Find where the given text appears and provide that cell's center as (x, y) coordinate. 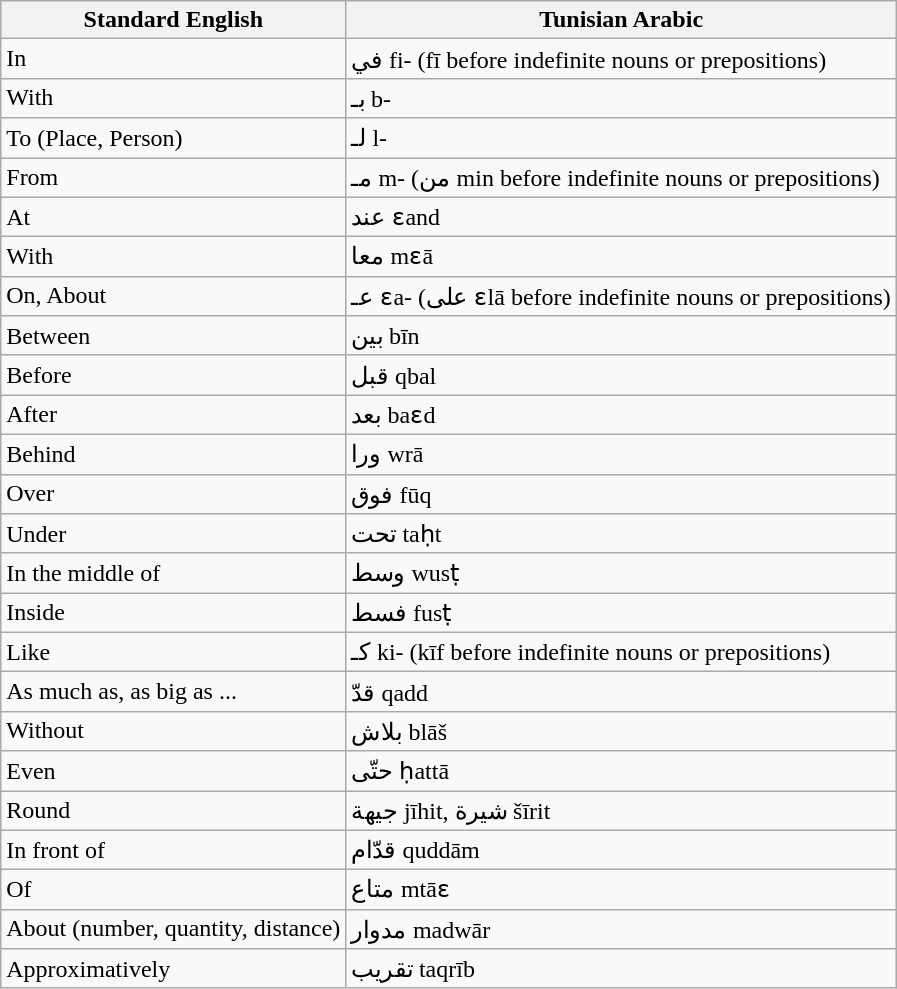
قدّ qadd (621, 692)
فسط fusṭ (621, 613)
معا mɛā (621, 257)
وسط wusṭ (621, 573)
Of (174, 890)
قدّام quddām (621, 850)
At (174, 217)
قبل qbal (621, 375)
تحت taḥt (621, 534)
Between (174, 336)
After (174, 415)
متاع mtāɛ (621, 890)
حتّى ḥattā (621, 771)
عـ ɛa- (على ɛlā before indefinite nouns or prepositions) (621, 296)
Under (174, 534)
لـ l- (621, 138)
Inside (174, 613)
جيهة jīhit, شيرة šīrit (621, 810)
بلاش blāš (621, 731)
Standard English (174, 20)
فوق fūq (621, 494)
Even (174, 771)
In front of (174, 850)
On, About (174, 296)
بين bīn (621, 336)
In (174, 59)
Behind (174, 454)
About (number, quantity, distance) (174, 929)
To (Place, Person) (174, 138)
كـ ki- (kīf before indefinite nouns or prepositions) (621, 652)
مـ m- (من min before indefinite nouns or prepositions) (621, 178)
تقريب taqrīb (621, 969)
عند ɛand (621, 217)
بعد baɛd (621, 415)
في fi- (fī before indefinite nouns or prepositions) (621, 59)
Over (174, 494)
Round (174, 810)
Before (174, 375)
In the middle of (174, 573)
ورا wrā (621, 454)
From (174, 178)
Like (174, 652)
Without (174, 731)
As much as, as big as ... (174, 692)
بـ b- (621, 98)
Tunisian Arabic (621, 20)
Approximatively (174, 969)
مدوار madwār (621, 929)
